Determine the [X, Y] coordinate at the center of the cell enclosing the given text.  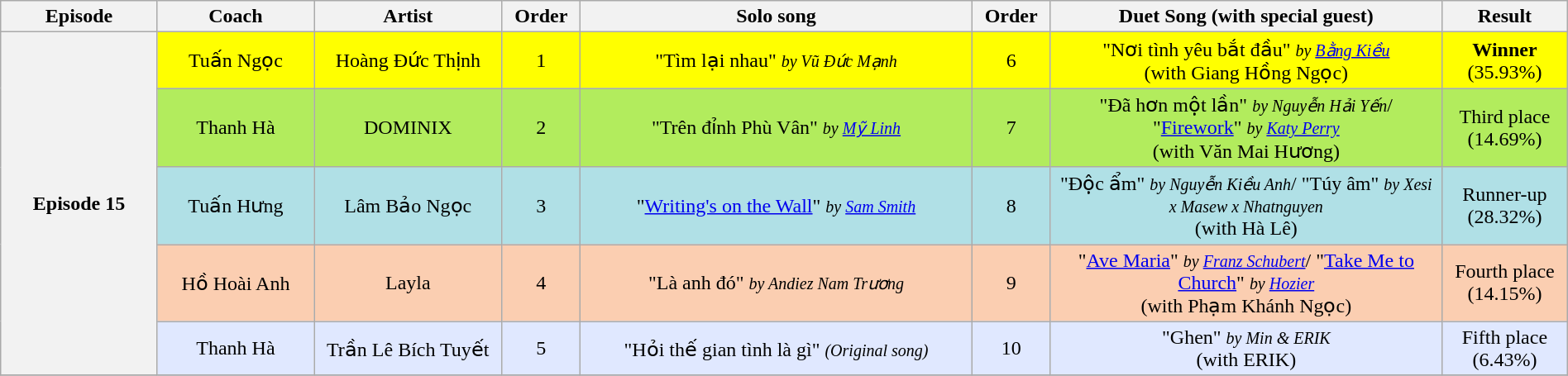
8 [1011, 206]
7 [1011, 127]
"Nơi tình yêu bắt đầu" by Bằng Kiều(with Giang Hồng Ngọc) [1246, 60]
Third place (14.69%) [1505, 127]
DOMINIX [409, 127]
"Là anh đó" by Andiez Nam Trương [777, 283]
Result [1505, 17]
Tuấn Hưng [235, 206]
9 [1011, 283]
Fifth place (6.43%) [1505, 349]
Duet Song (with special guest) [1246, 17]
Trần Lê Bích Tuyết [409, 349]
Layla [409, 283]
Tuấn Ngọc [235, 60]
"Ghen" by Min & ERIK(with ERIK) [1246, 349]
Hoàng Đức Thịnh [409, 60]
Lâm Bảo Ngọc [409, 206]
Runner-up (28.32%) [1505, 206]
"Hỏi thế gian tình là gì" (Original song) [777, 349]
Hồ Hoài Anh [235, 283]
"Trên đỉnh Phù Vân" by Mỹ Linh [777, 127]
Artist [409, 17]
Coach [235, 17]
4 [541, 283]
Episode [79, 17]
"Độc ẩm" by Nguyễn Kiều Anh/ "Túy âm" by Xesi x Masew x Nhatnguyen(with Hà Lê) [1246, 206]
1 [541, 60]
Fourth place (14.15%) [1505, 283]
2 [541, 127]
3 [541, 206]
6 [1011, 60]
Episode 15 [79, 203]
"Ave Maria" by Franz Schubert/ "Take Me to Church" by Hozier(with Phạm Khánh Ngọc) [1246, 283]
"Writing's on the Wall" by Sam Smith [777, 206]
"Đã hơn một lần" by Nguyễn Hải Yến/ "Firework" by Katy Perry(with Văn Mai Hương) [1246, 127]
5 [541, 349]
"Tìm lại nhau" by Vũ Đức Mạnh [777, 60]
10 [1011, 349]
Winner (35.93%) [1505, 60]
Solo song [777, 17]
